Detect which cell encompasses the target text, then output its (x, y) center coordinate. 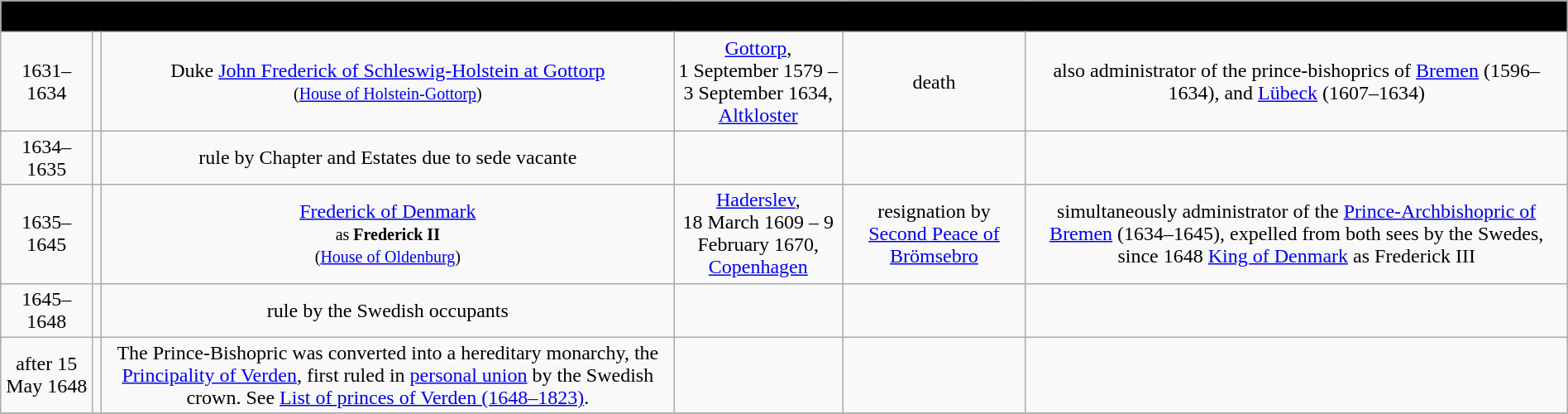
Lutheran Administrators of the Prince-Bishopric (1631–1645) (784, 17)
rule by the Swedish occupants (388, 310)
1631–1634 (46, 81)
Haderslev, 18 March 1609 – 9 February 1670, Copenhagen (758, 233)
death (935, 81)
Frederick of Denmark as Frederick II(House of Oldenburg) (388, 233)
after 15 May 1648 (46, 375)
also administrator of the prince-bishoprics of Bremen (1596–1634), and Lübeck (1607–1634) (1297, 81)
rule by Chapter and Estates due to sede vacante (388, 157)
resignation by Second Peace of Brömsebro (935, 233)
1634–1635 (46, 157)
1645–1648 (46, 310)
Gottorp, 1 September 1579 – 3 September 1634, Altkloster (758, 81)
Duke John Frederick of Schleswig-Holstein at Gottorp (House of Holstein-Gottorp) (388, 81)
1635–1645 (46, 233)
